From the cell containing the given text, extract its center point as (X, Y) coordinate. 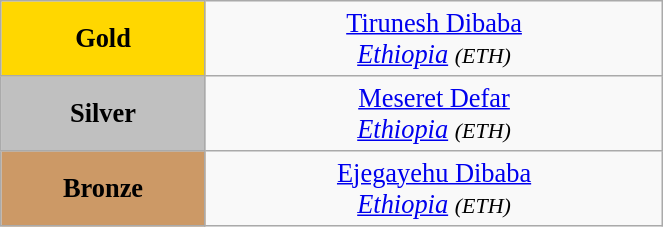
Ejegayehu DibabaEthiopia (ETH) (434, 188)
Meseret DefarEthiopia (ETH) (434, 112)
Tirunesh DibabaEthiopia (ETH) (434, 38)
Bronze (104, 188)
Gold (104, 38)
Silver (104, 112)
